Identify which cell holds the provided text, then report its (x, y) central coordinate. 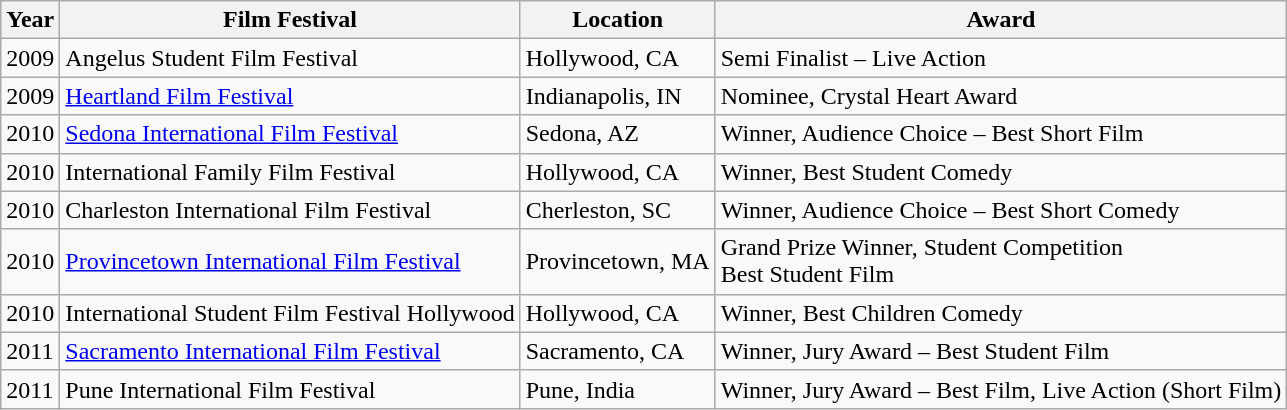
Location (618, 20)
Film Festival (290, 20)
Winner, Best Student Comedy (1001, 172)
Winner, Jury Award – Best Student Film (1001, 351)
Semi Finalist – Live Action (1001, 58)
Provincetown International Film Festival (290, 262)
Indianapolis, IN (618, 96)
Year (30, 20)
Sedona International Film Festival (290, 134)
Pune, India (618, 389)
Winner, Best Children Comedy (1001, 313)
Award (1001, 20)
Sacramento International Film Festival (290, 351)
Charleston International Film Festival (290, 210)
International Student Film Festival Hollywood (290, 313)
Pune International Film Festival (290, 389)
International Family Film Festival (290, 172)
Angelus Student Film Festival (290, 58)
Cherleston, SC (618, 210)
Provincetown, MA (618, 262)
Winner, Audience Choice – Best Short Film (1001, 134)
Grand Prize Winner, Student CompetitionBest Student Film (1001, 262)
Heartland Film Festival (290, 96)
Sedona, AZ (618, 134)
Winner, Audience Choice – Best Short Comedy (1001, 210)
Sacramento, CA (618, 351)
Winner, Jury Award – Best Film, Live Action (Short Film) (1001, 389)
Nominee, Crystal Heart Award (1001, 96)
